Detect which cell encompasses the target text, then output its (x, y) center coordinate. 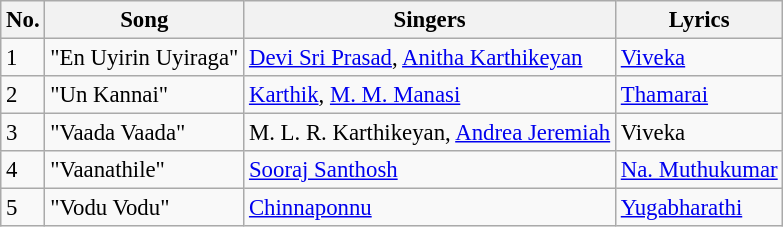
2 (23, 95)
No. (23, 20)
Song (144, 20)
4 (23, 170)
5 (23, 208)
Lyrics (699, 20)
Na. Muthukumar (699, 170)
M. L. R. Karthikeyan, Andrea Jeremiah (430, 133)
"Vodu Vodu" (144, 208)
Sooraj Santhosh (430, 170)
Karthik, M. M. Manasi (430, 95)
Yugabharathi (699, 208)
Singers (430, 20)
Devi Sri Prasad, Anitha Karthikeyan (430, 58)
"Vaada Vaada" (144, 133)
1 (23, 58)
"En Uyirin Uyiraga" (144, 58)
"Un Kannai" (144, 95)
Chinnaponnu (430, 208)
Thamarai (699, 95)
3 (23, 133)
"Vaanathile" (144, 170)
